Output the [x, y] coordinate of the center of the cell containing the given text.  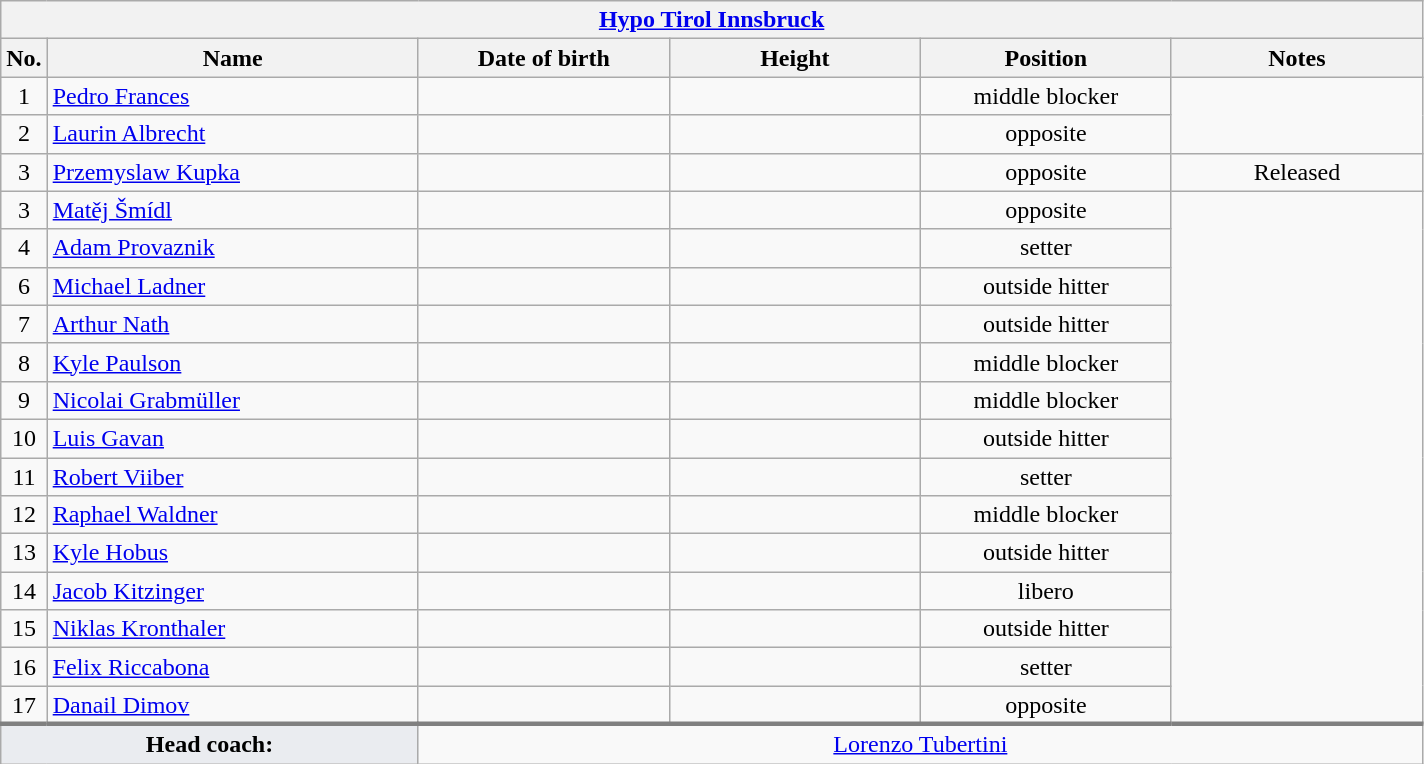
6 [24, 286]
libero [1046, 591]
Notes [1296, 58]
No. [24, 58]
Laurin Albrecht [232, 134]
14 [24, 591]
16 [24, 667]
Robert Viiber [232, 477]
Kyle Hobus [232, 553]
Matěj Šmídl [232, 210]
13 [24, 553]
Position [1046, 58]
Arthur Nath [232, 324]
Niklas Kronthaler [232, 629]
12 [24, 515]
1 [24, 96]
Name [232, 58]
Przemyslaw Kupka [232, 172]
Felix Riccabona [232, 667]
9 [24, 400]
17 [24, 705]
Danail Dimov [232, 705]
Jacob Kitzinger [232, 591]
Date of birth [544, 58]
10 [24, 438]
Raphael Waldner [232, 515]
Luis Gavan [232, 438]
Lorenzo Tubertini [920, 744]
Hypo Tirol Innsbruck [712, 20]
Head coach: [210, 744]
Adam Provaznik [232, 248]
Released [1296, 172]
4 [24, 248]
Pedro Frances [232, 96]
Height [794, 58]
Nicolai Grabmüller [232, 400]
Kyle Paulson [232, 362]
7 [24, 324]
2 [24, 134]
15 [24, 629]
Michael Ladner [232, 286]
11 [24, 477]
8 [24, 362]
